Find where the given text appears and provide that cell's center as (X, Y) coordinate. 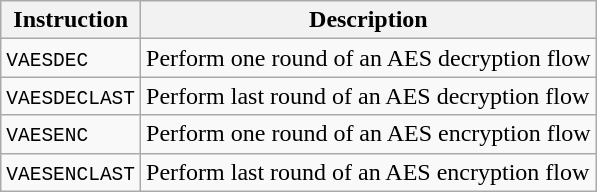
VAESENCLAST (71, 172)
Description (369, 20)
Instruction (71, 20)
Perform one round of an AES encryption flow (369, 134)
Perform last round of an AES decryption flow (369, 96)
VAESDEC (71, 58)
Perform one round of an AES decryption flow (369, 58)
VAESENC (71, 134)
VAESDECLAST (71, 96)
Perform last round of an AES encryption flow (369, 172)
